Capture the cell that displays the provided text and extract its [X, Y] central coordinate. 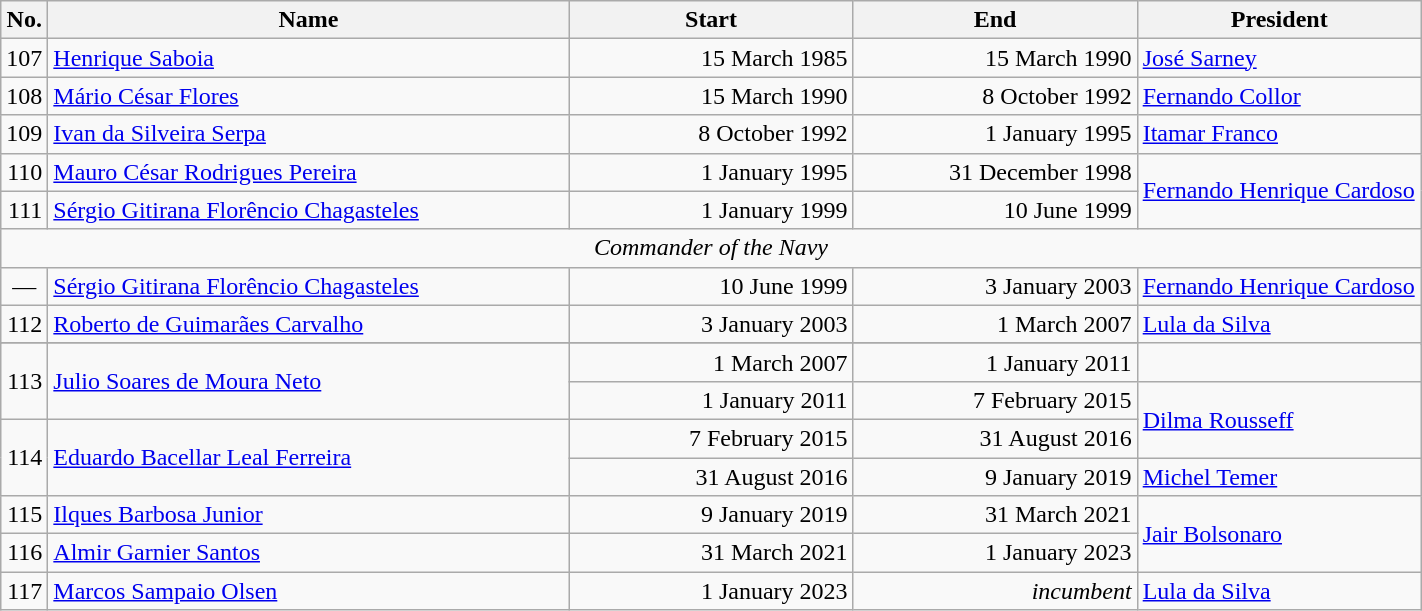
End [995, 20]
Julio Soares de Moura Neto [308, 381]
José Sarney [1279, 58]
Commander of the Navy [711, 248]
Mauro César Rodrigues Pereira [308, 172]
Dilma Rousseff [1279, 419]
Michel Temer [1279, 477]
Eduardo Bacellar Leal Ferreira [308, 457]
114 [24, 457]
Henrique Saboia [308, 58]
No. [24, 20]
Ivan da Silveira Serpa [308, 134]
1 January 1999 [711, 210]
108 [24, 96]
107 [24, 58]
— [24, 286]
Marcos Sampaio Olsen [308, 591]
Ilques Barbosa Junior [308, 515]
Name [308, 20]
Roberto de Guimarães Carvalho [308, 324]
Start [711, 20]
115 [24, 515]
Fernando Collor [1279, 96]
111 [24, 210]
Mário César Flores [308, 96]
113 [24, 381]
109 [24, 134]
Itamar Franco [1279, 134]
112 [24, 324]
31 December 1998 [995, 172]
116 [24, 553]
Jair Bolsonaro [1279, 534]
110 [24, 172]
President [1279, 20]
incumbent [995, 591]
15 March 1985 [711, 58]
Almir Garnier Santos [308, 553]
117 [24, 591]
